Extract the [x, y] coordinate from the center of the cell holding the provided text.  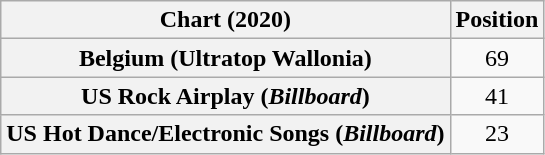
US Rock Airplay (Billboard) [226, 96]
Chart (2020) [226, 20]
41 [497, 96]
23 [497, 134]
US Hot Dance/Electronic Songs (Billboard) [226, 134]
Belgium (Ultratop Wallonia) [226, 58]
69 [497, 58]
Position [497, 20]
